Scan for the cell matching the given text and deliver its [x, y] coordinate at center. 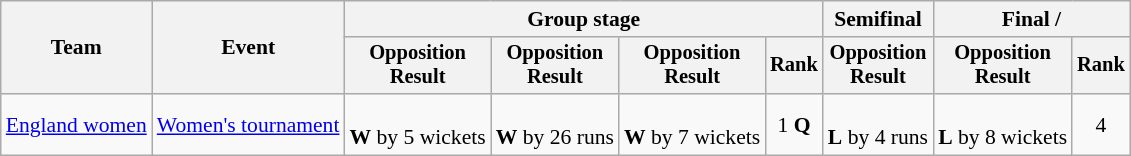
England women [76, 124]
Final / [1032, 19]
W by 26 runs [555, 124]
4 [1101, 124]
L by 4 runs [878, 124]
Women's tournament [248, 124]
Semifinal [878, 19]
L by 8 wickets [1002, 124]
1 Q [794, 124]
Group stage [583, 19]
Event [248, 48]
W by 7 wickets [692, 124]
W by 5 wickets [417, 124]
Team [76, 48]
